For the text-containing cell, return its midpoint in (X, Y) coordinate format. 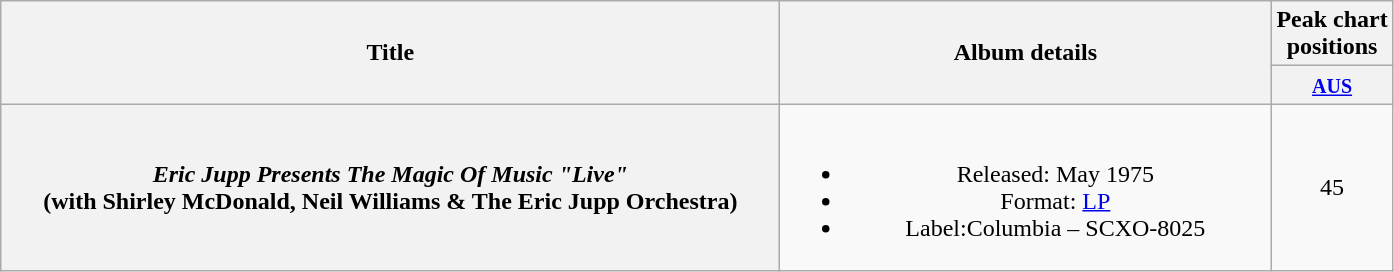
45 (1332, 188)
Released: May 1975Format: LPLabel:Columbia – SCXO-8025 (1026, 188)
AUS (1332, 85)
Title (390, 52)
Album details (1026, 52)
Eric Jupp Presents The Magic Of Music "Live" (with Shirley McDonald, Neil Williams & The Eric Jupp Orchestra) (390, 188)
Peak chartpositions (1332, 34)
